Detect which cell encompasses the target text, then output its (x, y) center coordinate. 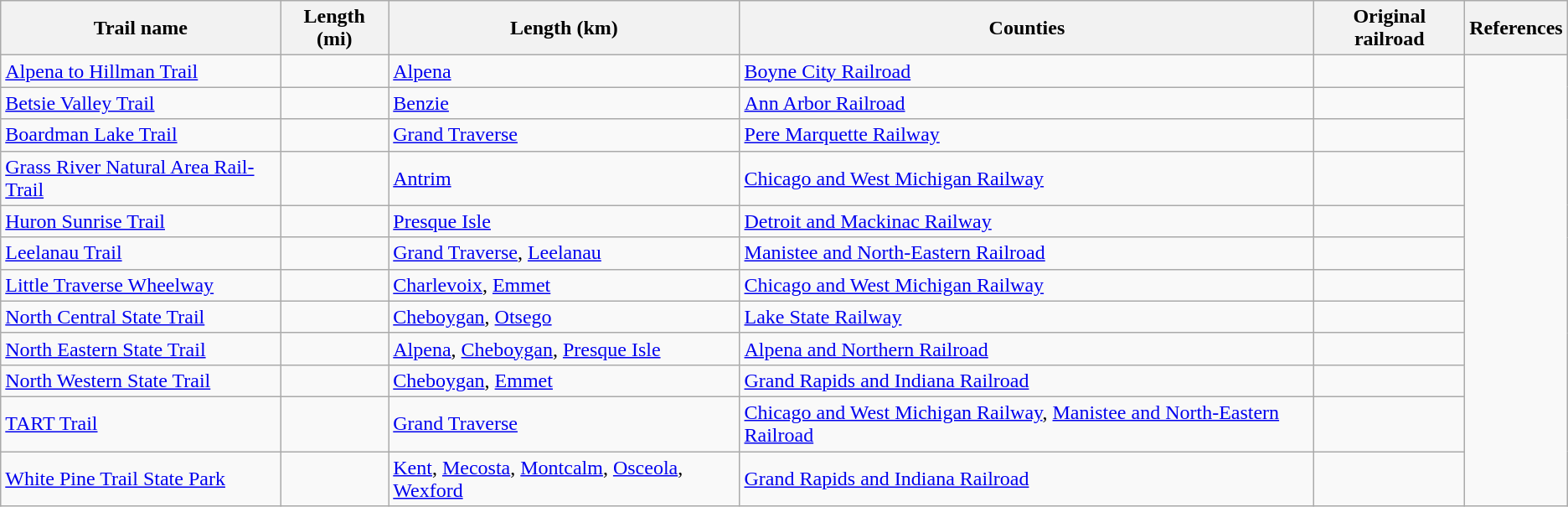
Chicago and West Michigan Railway, Manistee and North-Eastern Railroad (1027, 424)
Grass River Natural Area Rail-Trail (141, 178)
Boyne City Railroad (1027, 71)
Benzie (565, 103)
Manistee and North-Eastern Railroad (1027, 253)
Pere Marquette Railway (1027, 135)
Ann Arbor Railroad (1027, 103)
Detroit and Mackinac Railway (1027, 221)
Length (km) (565, 28)
Alpena (565, 71)
References (1516, 28)
Little Traverse Wheelway (141, 285)
Cheboygan, Emmet (565, 380)
North Western State Trail (141, 380)
Original railroad (1390, 28)
Alpena, Cheboygan, Presque Isle (565, 349)
Charlevoix, Emmet (565, 285)
Grand Traverse, Leelanau (565, 253)
Leelanau Trail (141, 253)
Counties (1027, 28)
Alpena to Hillman Trail (141, 71)
North Eastern State Trail (141, 349)
TART Trail (141, 424)
Length (mi) (335, 28)
Antrim (565, 178)
Presque Isle (565, 221)
Betsie Valley Trail (141, 103)
White Pine Trail State Park (141, 478)
North Central State Trail (141, 317)
Lake State Railway (1027, 317)
Kent, Mecosta, Montcalm, Osceola, Wexford (565, 478)
Trail name (141, 28)
Huron Sunrise Trail (141, 221)
Boardman Lake Trail (141, 135)
Cheboygan, Otsego (565, 317)
Alpena and Northern Railroad (1027, 349)
